Locate the cell with the specified text and output its (X, Y) center coordinate. 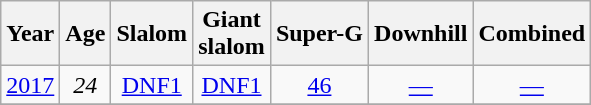
Age (86, 34)
Super-G (319, 34)
24 (86, 85)
Giantslalom (232, 34)
2017 (30, 85)
Combined (532, 34)
Slalom (152, 34)
Downhill (421, 34)
46 (319, 85)
Year (30, 34)
